Extract the (X, Y) coordinate from the center of the cell holding the provided text.  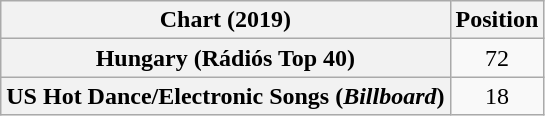
US Hot Dance/Electronic Songs (Billboard) (226, 96)
Chart (2019) (226, 20)
18 (497, 96)
Hungary (Rádiós Top 40) (226, 58)
72 (497, 58)
Position (497, 20)
